Extract the (X, Y) coordinate from the center of the cell holding the provided text.  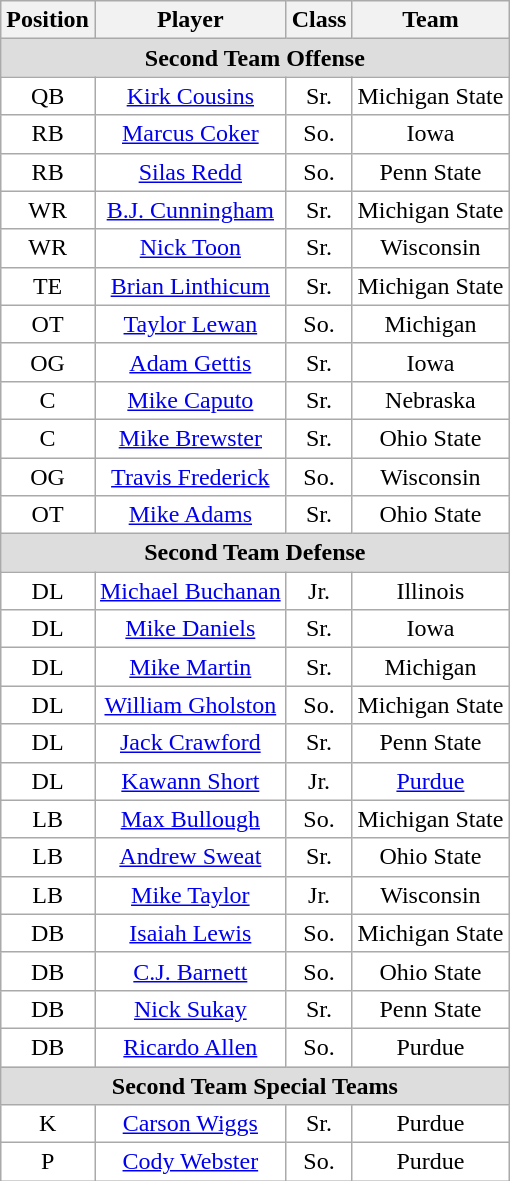
Carson Wiggs (190, 1124)
Jack Crawford (190, 743)
William Gholston (190, 705)
Second Team Defense (255, 553)
Brian Linthicum (190, 286)
Ricardo Allen (190, 1047)
Silas Redd (190, 172)
Kirk Cousins (190, 96)
Isaiah Lewis (190, 933)
B.J. Cunningham (190, 210)
QB (48, 96)
Mike Daniels (190, 629)
Player (190, 20)
Class (319, 20)
Andrew Sweat (190, 857)
Adam Gettis (190, 362)
Second Team Special Teams (255, 1085)
Illinois (430, 591)
Marcus Coker (190, 134)
Mike Brewster (190, 438)
TE (48, 286)
Michael Buchanan (190, 591)
Nick Sukay (190, 1009)
Position (48, 20)
Cody Webster (190, 1162)
P (48, 1162)
Nick Toon (190, 248)
Mike Adams (190, 515)
C.J. Barnett (190, 971)
Kawann Short (190, 781)
Mike Taylor (190, 895)
Team (430, 20)
Taylor Lewan (190, 324)
Travis Frederick (190, 477)
K (48, 1124)
Nebraska (430, 400)
Mike Caputo (190, 400)
Mike Martin (190, 667)
Max Bullough (190, 819)
Second Team Offense (255, 58)
